Identify which cell holds the provided text, then report its (X, Y) central coordinate. 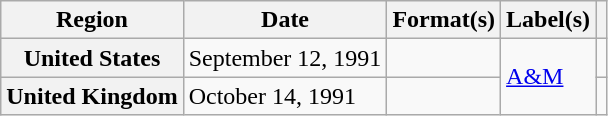
Format(s) (444, 20)
September 12, 1991 (285, 58)
October 14, 1991 (285, 96)
Label(s) (548, 20)
Date (285, 20)
Region (92, 20)
United Kingdom (92, 96)
A&M (548, 77)
United States (92, 58)
